Return the [X, Y] coordinate for the center point of the cell that contains the specified text.  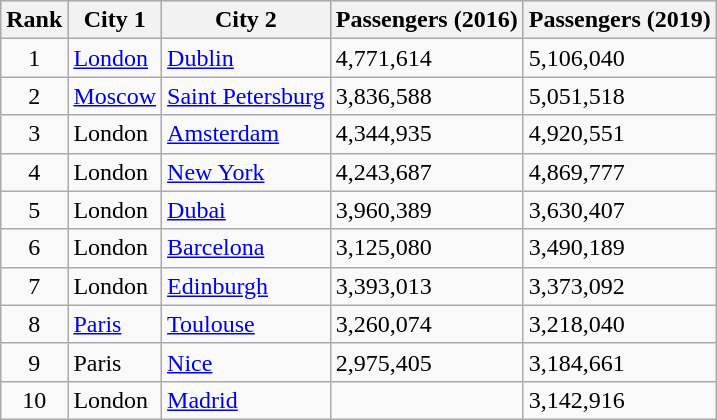
Saint Petersburg [246, 96]
Barcelona [246, 248]
Moscow [115, 96]
5,051,518 [620, 96]
2 [34, 96]
Nice [246, 362]
Toulouse [246, 324]
3,490,189 [620, 248]
3,260,074 [426, 324]
Amsterdam [246, 134]
3,142,916 [620, 400]
Dublin [246, 58]
5 [34, 210]
3,373,092 [620, 286]
4 [34, 172]
3 [34, 134]
Madrid [246, 400]
New York [246, 172]
3,125,080 [426, 248]
3,630,407 [620, 210]
City 2 [246, 20]
6 [34, 248]
1 [34, 58]
City 1 [115, 20]
2,975,405 [426, 362]
9 [34, 362]
Passengers (2019) [620, 20]
3,836,588 [426, 96]
8 [34, 324]
3,184,661 [620, 362]
Dubai [246, 210]
5,106,040 [620, 58]
4,771,614 [426, 58]
4,243,687 [426, 172]
3,960,389 [426, 210]
7 [34, 286]
4,869,777 [620, 172]
3,218,040 [620, 324]
4,344,935 [426, 134]
Edinburgh [246, 286]
Passengers (2016) [426, 20]
3,393,013 [426, 286]
10 [34, 400]
4,920,551 [620, 134]
Rank [34, 20]
